Locate the cell with the specified text and output its (x, y) center coordinate. 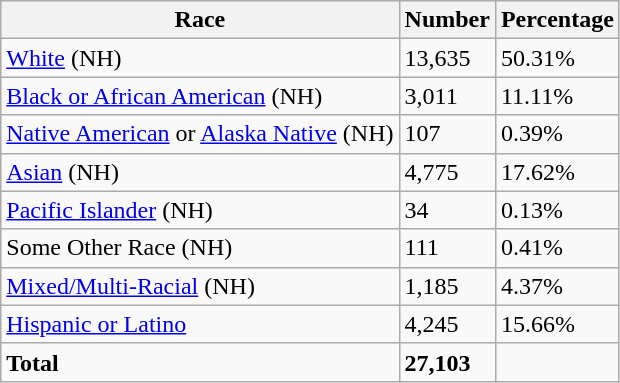
Pacific Islander (NH) (200, 210)
0.39% (557, 134)
4,245 (447, 324)
17.62% (557, 172)
15.66% (557, 324)
107 (447, 134)
0.41% (557, 248)
Black or African American (NH) (200, 96)
Some Other Race (NH) (200, 248)
50.31% (557, 58)
Percentage (557, 20)
Race (200, 20)
0.13% (557, 210)
Native American or Alaska Native (NH) (200, 134)
11.11% (557, 96)
3,011 (447, 96)
Number (447, 20)
White (NH) (200, 58)
Asian (NH) (200, 172)
27,103 (447, 362)
4.37% (557, 286)
1,185 (447, 286)
111 (447, 248)
13,635 (447, 58)
4,775 (447, 172)
Total (200, 362)
34 (447, 210)
Mixed/Multi-Racial (NH) (200, 286)
Hispanic or Latino (200, 324)
